Identify which cell holds the provided text, then report its [X, Y] central coordinate. 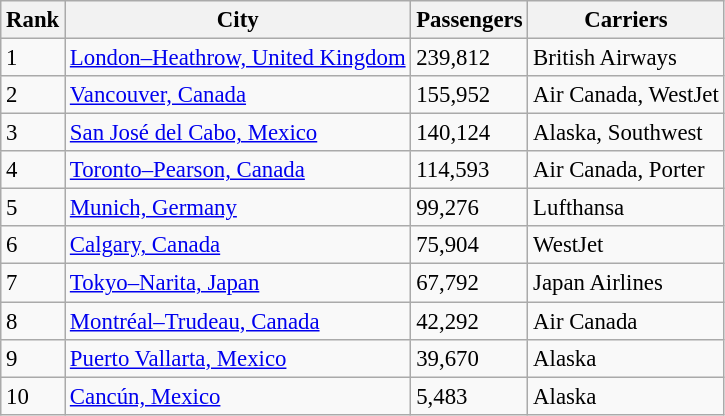
Air Canada, WestJet [626, 95]
9 [33, 358]
239,812 [470, 58]
99,276 [470, 208]
6 [33, 245]
Air Canada [626, 321]
1 [33, 58]
67,792 [470, 283]
Carriers [626, 20]
Munich, Germany [238, 208]
2 [33, 95]
5,483 [470, 396]
London–Heathrow, United Kingdom [238, 58]
San José del Cabo, Mexico [238, 133]
Lufthansa [626, 208]
75,904 [470, 245]
Tokyo–Narita, Japan [238, 283]
Cancún, Mexico [238, 396]
Montréal–Trudeau, Canada [238, 321]
Toronto–Pearson, Canada [238, 170]
5 [33, 208]
42,292 [470, 321]
Alaska, Southwest [626, 133]
3 [33, 133]
4 [33, 170]
Rank [33, 20]
WestJet [626, 245]
Passengers [470, 20]
114,593 [470, 170]
8 [33, 321]
Calgary, Canada [238, 245]
7 [33, 283]
10 [33, 396]
140,124 [470, 133]
39,670 [470, 358]
Puerto Vallarta, Mexico [238, 358]
British Airways [626, 58]
City [238, 20]
Japan Airlines [626, 283]
Air Canada, Porter [626, 170]
Vancouver, Canada [238, 95]
155,952 [470, 95]
